Search for the cell housing the specified text and yield its [x, y] center coordinate. 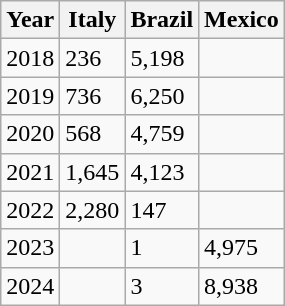
Italy [92, 20]
147 [162, 210]
2022 [30, 210]
2019 [30, 96]
568 [92, 134]
4,759 [162, 134]
8,938 [242, 286]
736 [92, 96]
2018 [30, 58]
3 [162, 286]
2023 [30, 248]
2021 [30, 172]
Year [30, 20]
2,280 [92, 210]
1 [162, 248]
5,198 [162, 58]
4,975 [242, 248]
236 [92, 58]
Mexico [242, 20]
4,123 [162, 172]
6,250 [162, 96]
1,645 [92, 172]
2020 [30, 134]
Brazil [162, 20]
2024 [30, 286]
